Locate the cell with the specified text and output its [X, Y] center coordinate. 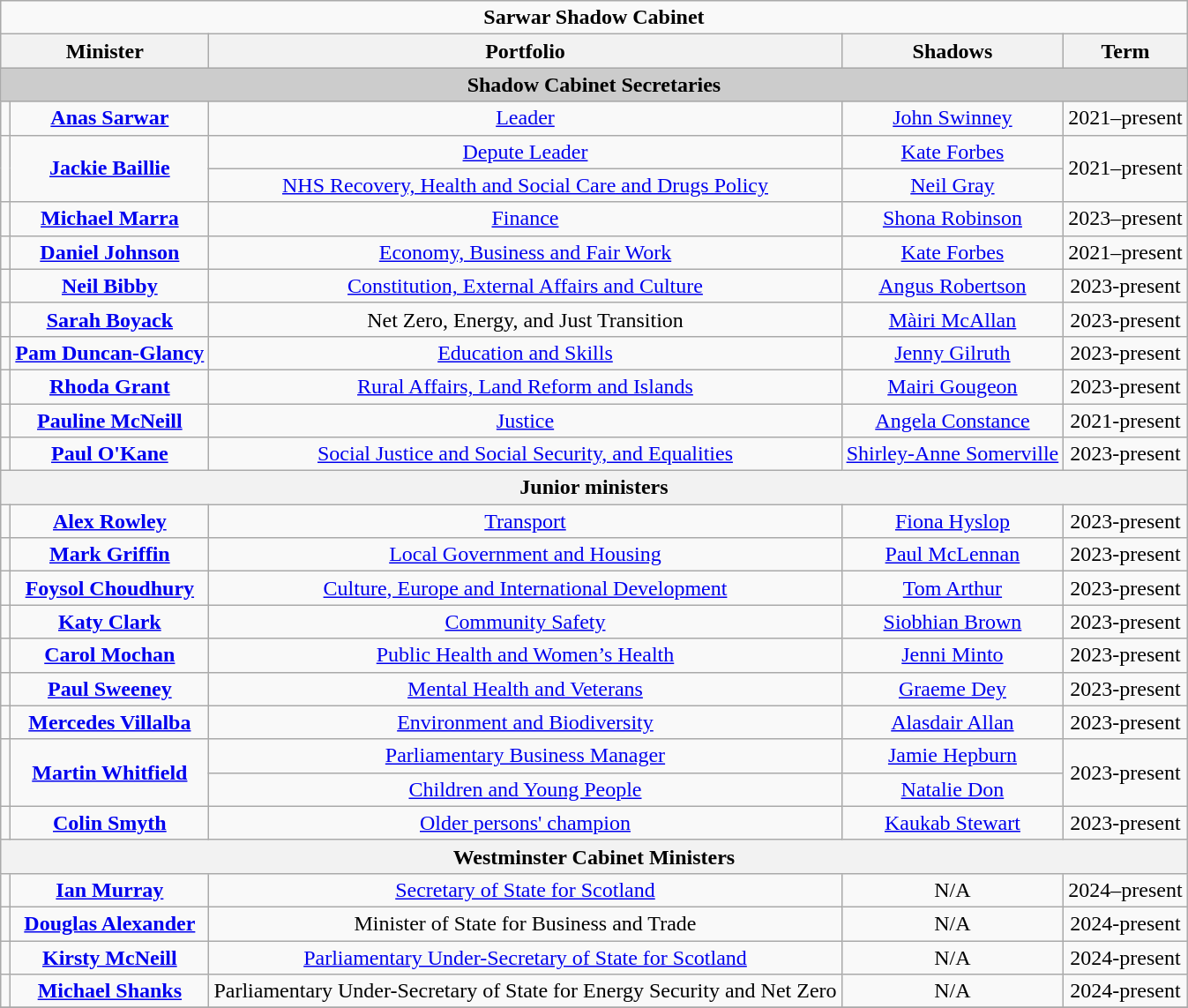
Shadows [953, 51]
Sarah Boyack [109, 319]
Sarwar Shadow Cabinet [594, 18]
Net Zero, Energy, and Just Transition [526, 319]
Jackie Baillie [109, 168]
Mairi Gougeon [953, 386]
Parliamentary Business Manager [526, 756]
Angus Robertson [953, 286]
2023–present [1125, 219]
Rhoda Grant [109, 386]
Carol Mochan [109, 655]
Older persons' champion [526, 823]
Pam Duncan-Glancy [109, 353]
Paul Sweeney [109, 689]
Local Government and Housing [526, 555]
Children and Young People [526, 789]
Alasdair Allan [953, 722]
Mercedes Villalba [109, 722]
Economy, Business and Fair Work [526, 252]
Paul O'Kane [109, 454]
Alex Rowley [109, 521]
Pauline McNeill [109, 421]
Jenny Gilruth [953, 353]
Culture, Europe and International Development [526, 588]
NHS Recovery, Health and Social Care and Drugs Policy [526, 185]
Minister of State for Business and Trade [526, 923]
Foysol Choudhury [109, 588]
Michael Marra [109, 219]
Kirsty McNeill [109, 957]
Shadow Cabinet Secretaries [594, 85]
Term [1125, 51]
John Swinney [953, 118]
Environment and Biodiversity [526, 722]
Secretary of State for Scotland [526, 890]
Paul McLennan [953, 555]
Martin Whitfield [109, 773]
Public Health and Women’s Health [526, 655]
Social Justice and Social Security, and Equalities [526, 454]
Anas Sarwar [109, 118]
Mark Griffin [109, 555]
Fiona Hyslop [953, 521]
Justice [526, 421]
Jamie Hepburn [953, 756]
Katy Clark [109, 622]
Education and Skills [526, 353]
Finance [526, 219]
Ian Murray [109, 890]
2021-present [1125, 421]
Angela Constance [953, 421]
Minister [105, 51]
Parliamentary Under-Secretary of State for Scotland [526, 957]
Tom Arthur [953, 588]
Shirley-Anne Somerville [953, 454]
Shona Robinson [953, 219]
Constitution, External Affairs and Culture [526, 286]
Douglas Alexander [109, 923]
Rural Affairs, Land Reform and Islands [526, 386]
Graeme Dey [953, 689]
Michael Shanks [109, 991]
Natalie Don [953, 789]
Transport [526, 521]
Neil Gray [953, 185]
Parliamentary Under-Secretary of State for Energy Security and Net Zero [526, 991]
Leader [526, 118]
Colin Smyth [109, 823]
Kaukab Stewart [953, 823]
Westminster Cabinet Ministers [594, 856]
Màiri McAllan [953, 319]
Siobhian Brown [953, 622]
Junior ministers [594, 488]
Portfolio [526, 51]
Mental Health and Veterans [526, 689]
Neil Bibby [109, 286]
Daniel Johnson [109, 252]
2024–present [1125, 890]
Jenni Minto [953, 655]
Depute Leader [526, 152]
Community Safety [526, 622]
